Return (x, y) of the center of cell containing provided text 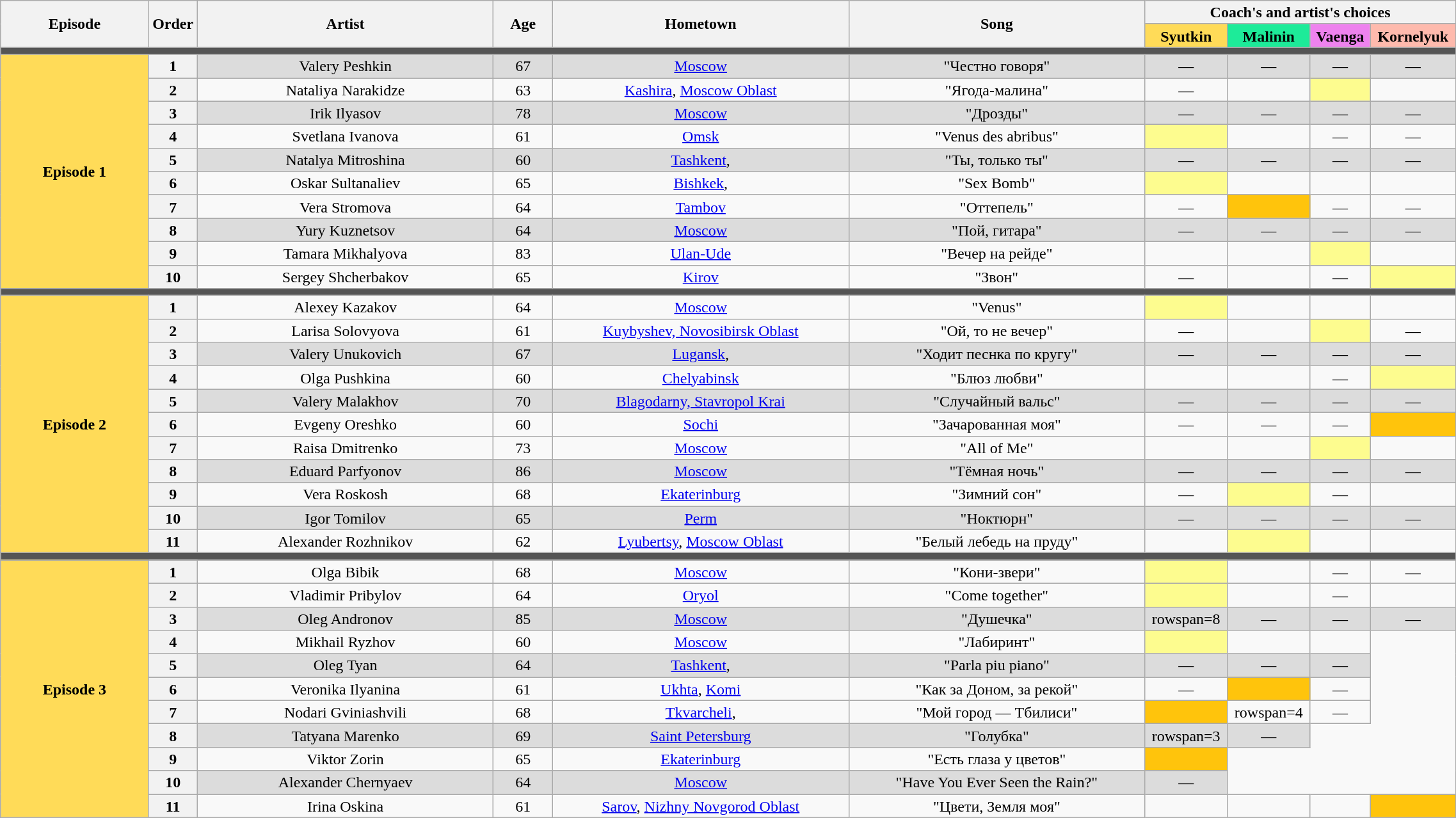
"Случайный вальс" (997, 401)
Lyubertsy, Moscow Oblast (700, 541)
73 (524, 448)
Tamara Mikhalyova (346, 253)
Song (997, 24)
63 (524, 90)
78 (524, 113)
Valery Unukovich (346, 355)
Episode (74, 24)
Alexander Chernyaev (346, 782)
86 (524, 471)
"Зимний сон" (997, 494)
Hometown (700, 24)
Omsk (700, 137)
Lugansk, (700, 355)
Sarov, Nizhny Novgorod Oblast (700, 805)
Tkvarcheli, (700, 712)
"Тёмная ночь" (997, 471)
Malinin (1268, 36)
Kashira, Moscow Oblast (700, 90)
Olga Pushkina (346, 378)
"Ноктюрн" (997, 518)
"Come together" (997, 595)
Oleg Andronov (346, 618)
rowspan=3 (1187, 736)
Oleg Tyan (346, 666)
Tatyana Marenko (346, 736)
"Ходит песнка по кругу" (997, 355)
"Блюз любви" (997, 378)
"Лабиринт" (997, 643)
Sochi (700, 424)
Episode 3 (74, 689)
Syutkin (1187, 36)
"Have You Ever Seen the Rain?" (997, 782)
69 (524, 736)
Oryol (700, 595)
Ulan-Ude (700, 253)
rowspan=8 (1187, 618)
"Вечер на рейде" (997, 253)
Natalya Mitroshina (346, 160)
"Sex Bomb" (997, 183)
Olga Bibik (346, 572)
Blagodarny, Stavropol Krai (700, 401)
"Ягода-малина" (997, 90)
Valery Malakhov (346, 401)
Coach's and artist's choices (1300, 13)
"Venus" (997, 307)
Saint Petersburg (700, 736)
Irik Ilyasov (346, 113)
Vera Roskosh (346, 494)
"All of Me" (997, 448)
Vaenga (1340, 36)
Kirov (700, 277)
Viktor Zorin (346, 759)
85 (524, 618)
"Душечка" (997, 618)
"Голубка" (997, 736)
Perm (700, 518)
Oskar Sultanaliev (346, 183)
"Цвети, Земля моя" (997, 805)
Vera Stromova (346, 206)
"Ой, то не вечер" (997, 330)
"Зачарованная моя" (997, 424)
Yury Kuznetsov (346, 230)
"Белый лебедь на пруду" (997, 541)
Ukhta, Komi (700, 689)
Chelyabinsk (700, 378)
rowspan=4 (1268, 712)
Episode 2 (74, 424)
"Parla piu piano" (997, 666)
Raisa Dmitrenko (346, 448)
"Звон" (997, 277)
Bishkek, (700, 183)
Evgeny Oreshko (346, 424)
Veronika Ilyanina (346, 689)
Sergey Shcherbakov (346, 277)
Alexey Kazakov (346, 307)
Valery Peshkin (346, 67)
"Есть глаза у цветов" (997, 759)
"Честно говоря" (997, 67)
62 (524, 541)
Episode 1 (74, 172)
"Ты, только ты" (997, 160)
Mikhail Ryzhov (346, 643)
"Кони-звери" (997, 572)
"Как за Доном, за рекой" (997, 689)
Eduard Parfyonov (346, 471)
Vladimir Pribylov (346, 595)
Kornelyuk (1413, 36)
"Оттепель" (997, 206)
Igor Tomilov (346, 518)
Alexander Rozhnikov (346, 541)
Nodari Gviniashvili (346, 712)
"Дрозды" (997, 113)
Larisa Solovyova (346, 330)
Artist (346, 24)
Age (524, 24)
"Venus des abribus" (997, 137)
Irina Oskina (346, 805)
"Мой город ― Тбилиси" (997, 712)
Svetlana Ivanova (346, 137)
Nataliya Narakidze (346, 90)
Kuybyshev, Novosibirsk Oblast (700, 330)
Tambov (700, 206)
Order (173, 24)
"Пой, гитара" (997, 230)
70 (524, 401)
83 (524, 253)
